Search for the cell housing the specified text and yield its (X, Y) center coordinate. 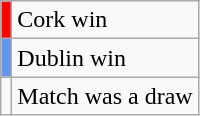
Cork win (105, 20)
Match was a draw (105, 96)
Dublin win (105, 58)
